Return the (X, Y) coordinate for the center point of the cell that contains the specified text.  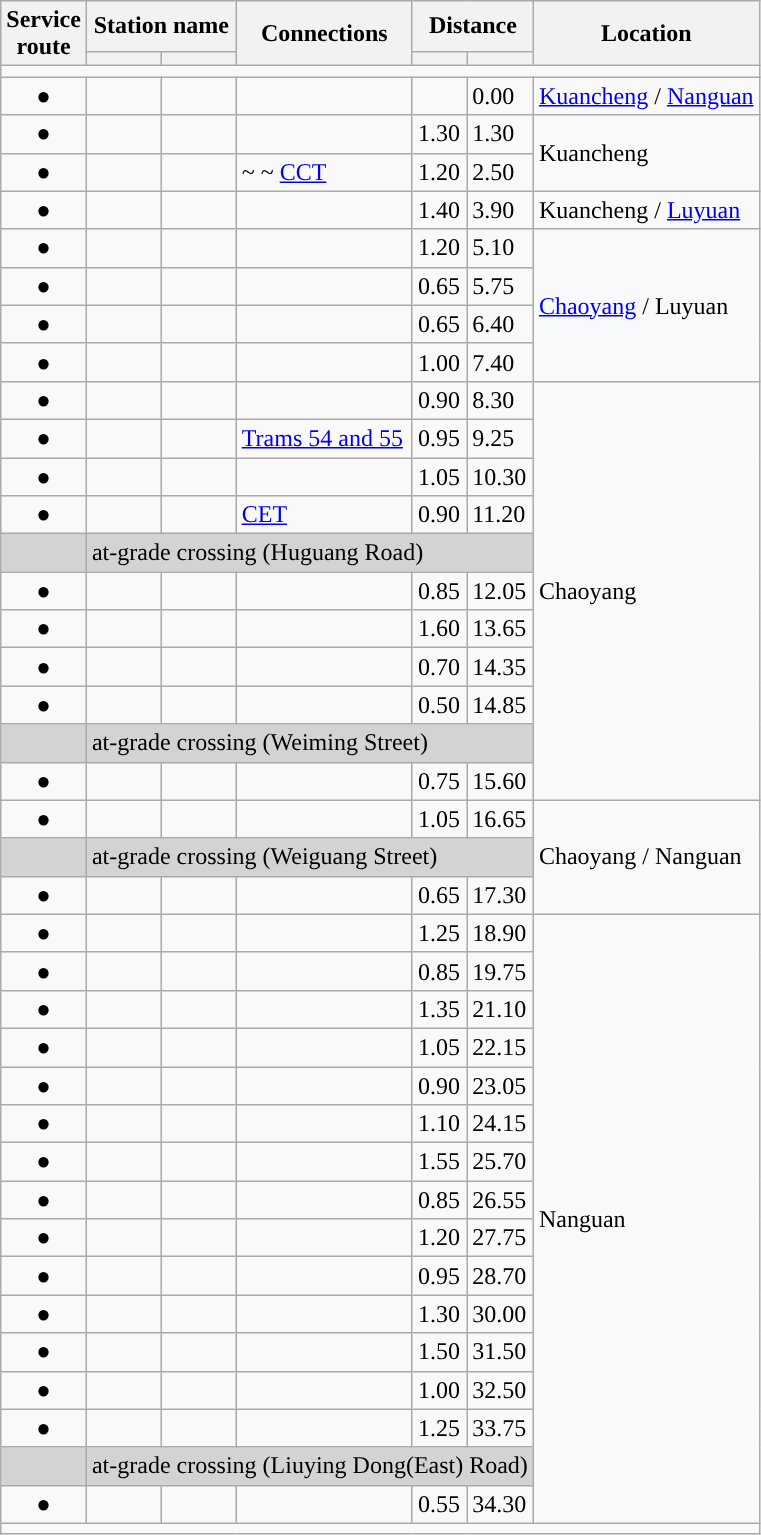
Kuancheng / Nanguan (646, 96)
Serviceroute (44, 34)
21.10 (500, 1009)
13.65 (500, 629)
11.20 (500, 515)
5.75 (500, 286)
19.75 (500, 971)
34.30 (500, 1504)
~ ~ CCT (324, 172)
8.30 (500, 400)
32.50 (500, 1390)
Chaoyang (646, 590)
26.55 (500, 1200)
10.30 (500, 477)
0.55 (439, 1504)
0.70 (439, 667)
0.50 (439, 705)
5.10 (500, 248)
12.05 (500, 591)
Location (646, 34)
1.50 (439, 1352)
Kuancheng (646, 153)
Chaoyang / Luyuan (646, 305)
22.15 (500, 1047)
1.10 (439, 1124)
33.75 (500, 1428)
31.50 (500, 1352)
15.60 (500, 781)
25.70 (500, 1162)
at-grade crossing (Weiming Street) (310, 743)
Nanguan (646, 1218)
1.60 (439, 629)
14.85 (500, 705)
CET (324, 515)
24.15 (500, 1124)
14.35 (500, 667)
16.65 (500, 819)
at-grade crossing (Huguang Road) (310, 553)
at-grade crossing (Weiguang Street) (310, 857)
Distance (472, 26)
6.40 (500, 324)
23.05 (500, 1085)
0.75 (439, 781)
7.40 (500, 362)
28.70 (500, 1276)
at-grade crossing (Liuying Dong(East) Road) (310, 1466)
Station name (161, 26)
1.35 (439, 1009)
1.55 (439, 1162)
1.40 (439, 210)
Chaoyang / Nanguan (646, 857)
30.00 (500, 1314)
Trams 54 and 55 (324, 438)
Kuancheng / Luyuan (646, 210)
3.90 (500, 210)
2.50 (500, 172)
17.30 (500, 895)
18.90 (500, 933)
9.25 (500, 438)
0.00 (500, 96)
27.75 (500, 1238)
Connections (324, 34)
